Search for the cell housing the specified text and yield its [X, Y] center coordinate. 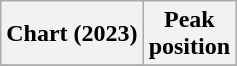
Peakposition [189, 34]
Chart (2023) [72, 34]
